Extract the [X, Y] coordinate from the center of the cell holding the provided text.  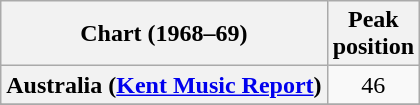
Chart (1968–69) [164, 34]
Peakposition [373, 34]
46 [373, 85]
Australia (Kent Music Report) [164, 85]
